Scan for the cell matching the given text and deliver its (x, y) coordinate at center. 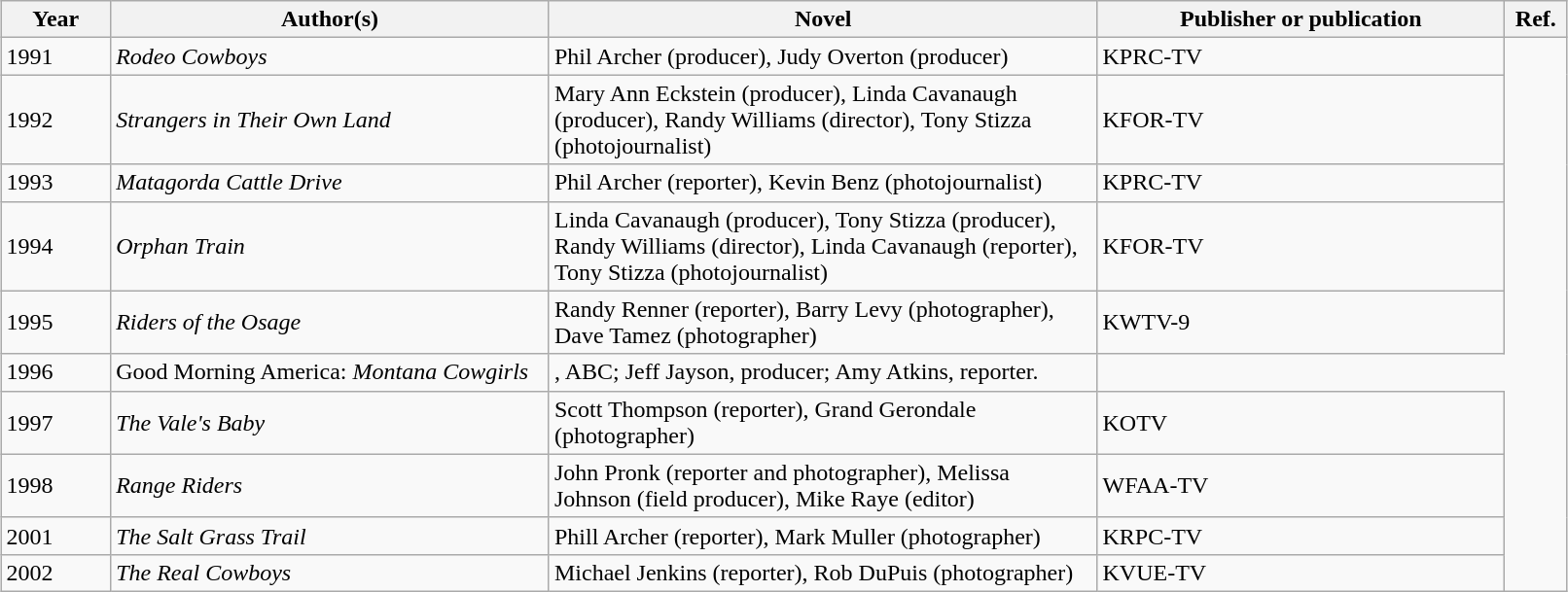
1994 (56, 246)
Novel (823, 19)
Ref. (1536, 19)
Riders of the Osage (331, 323)
1993 (56, 183)
Phil Archer (producer), Judy Overton (producer) (823, 56)
Range Riders (331, 486)
Year (56, 19)
Mary Ann Eckstein (producer), Linda Cavanaugh (producer), Randy Williams (director), Tony Stizza (photojournalist) (823, 120)
KVUE-TV (1301, 573)
Randy Renner (reporter), Barry Levy (photographer), Dave Tamez (photographer) (823, 323)
Michael Jenkins (reporter), Rob DuPuis (photographer) (823, 573)
Good Morning America: Montana Cowgirls (331, 372)
KWTV-9 (1301, 323)
, ABC; Jeff Jayson, producer; Amy Atkins, reporter. (823, 372)
1996 (56, 372)
Phill Archer (reporter), Mark Muller (photographer) (823, 536)
1991 (56, 56)
Phil Archer (reporter), Kevin Benz (photojournalist) (823, 183)
Linda Cavanaugh (producer), Tony Stizza (producer), Randy Williams (director), Linda Cavanaugh (reporter), Tony Stizza (photojournalist) (823, 246)
1992 (56, 120)
2002 (56, 573)
Orphan Train (331, 246)
1998 (56, 486)
Matagorda Cattle Drive (331, 183)
2001 (56, 536)
The Real Cowboys (331, 573)
KRPC-TV (1301, 536)
John Pronk (reporter and photographer), Melissa Johnson (field producer), Mike Raye (editor) (823, 486)
Rodeo Cowboys (331, 56)
1997 (56, 422)
Publisher or publication (1301, 19)
Scott Thompson (reporter), Grand Gerondale (photographer) (823, 422)
KOTV (1301, 422)
The Salt Grass Trail (331, 536)
The Vale's Baby (331, 422)
1995 (56, 323)
Author(s) (331, 19)
Strangers in Their Own Land (331, 120)
WFAA-TV (1301, 486)
